Locate the cell with the specified text and output its (x, y) center coordinate. 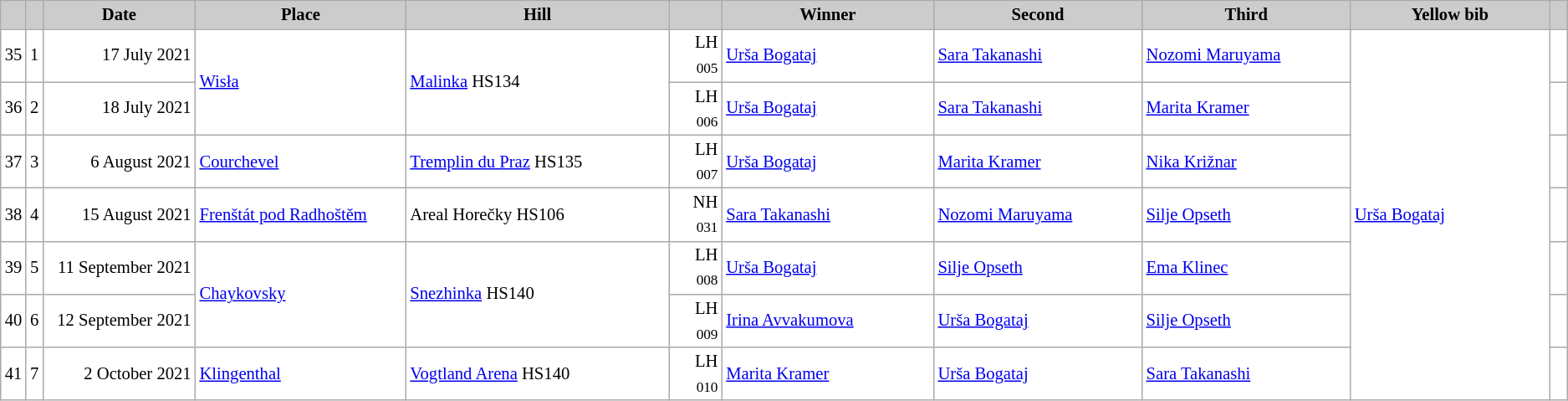
LH 009 (696, 320)
Winner (828, 14)
Tremplin du Praz HS135 (537, 161)
Courchevel (301, 161)
12 September 2021 (119, 320)
40 (13, 320)
4 (34, 214)
41 (13, 373)
Klingenthal (301, 373)
LH 006 (696, 109)
LH 008 (696, 268)
37 (13, 161)
Areal Horečky HS106 (537, 214)
3 (34, 161)
15 August 2021 (119, 214)
39 (13, 268)
7 (34, 373)
Hill (537, 14)
2 (34, 109)
Malinka HS134 (537, 82)
Date (119, 14)
Ema Klinec (1246, 268)
Yellow bib (1450, 14)
Third (1246, 14)
5 (34, 268)
6 (34, 320)
Irina Avvakumova (828, 320)
Vogtland Arena HS140 (537, 373)
LH 005 (696, 55)
11 September 2021 (119, 268)
1 (34, 55)
38 (13, 214)
2 October 2021 (119, 373)
36 (13, 109)
18 July 2021 (119, 109)
17 July 2021 (119, 55)
35 (13, 55)
Frenštát pod Radhoštěm (301, 214)
Place (301, 14)
Chaykovsky (301, 295)
LH 007 (696, 161)
Snezhinka HS140 (537, 295)
NH 031 (696, 214)
Nika Križnar (1246, 161)
Wisła (301, 82)
Second (1039, 14)
6 August 2021 (119, 161)
LH 010 (696, 373)
